From the cell containing the given text, extract its center point as (x, y) coordinate. 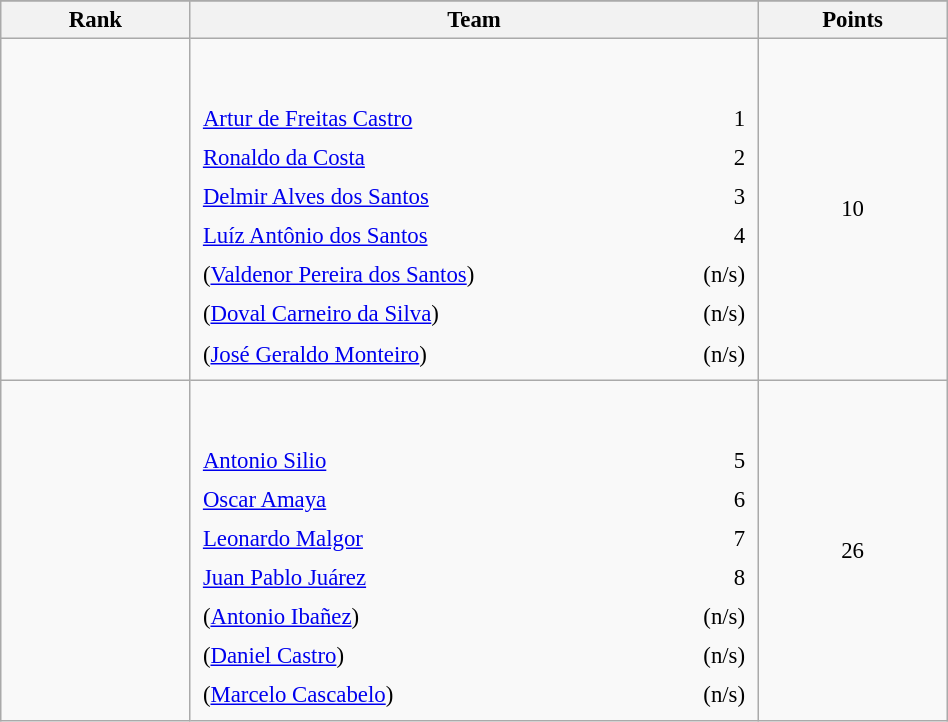
(Valdenor Pereira dos Santos) (430, 275)
(José Geraldo Monteiro) (430, 353)
Ronaldo da Costa (430, 158)
(Marcelo Cascabelo) (416, 695)
1 (707, 119)
Points (852, 20)
7 (694, 538)
4 (707, 236)
(Doval Carneiro da Silva) (430, 314)
3 (707, 197)
Artur de Freitas Castro (430, 119)
8 (694, 577)
Antonio Silio 5 Oscar Amaya 6 Leonardo Malgor 7 Juan Pablo Juárez 8 (Antonio Ibañez) (n/s) (Daniel Castro) (n/s) (Marcelo Cascabelo) (n/s) (474, 550)
Delmir Alves dos Santos (430, 197)
Antonio Silio (416, 460)
6 (694, 499)
2 (707, 158)
10 (852, 210)
Juan Pablo Juárez (416, 577)
5 (694, 460)
Leonardo Malgor (416, 538)
Luíz Antônio dos Santos (430, 236)
26 (852, 550)
(Antonio Ibañez) (416, 616)
Rank (96, 20)
Team (474, 20)
Oscar Amaya (416, 499)
(Daniel Castro) (416, 656)
